For the text-containing cell, return its midpoint in (x, y) coordinate format. 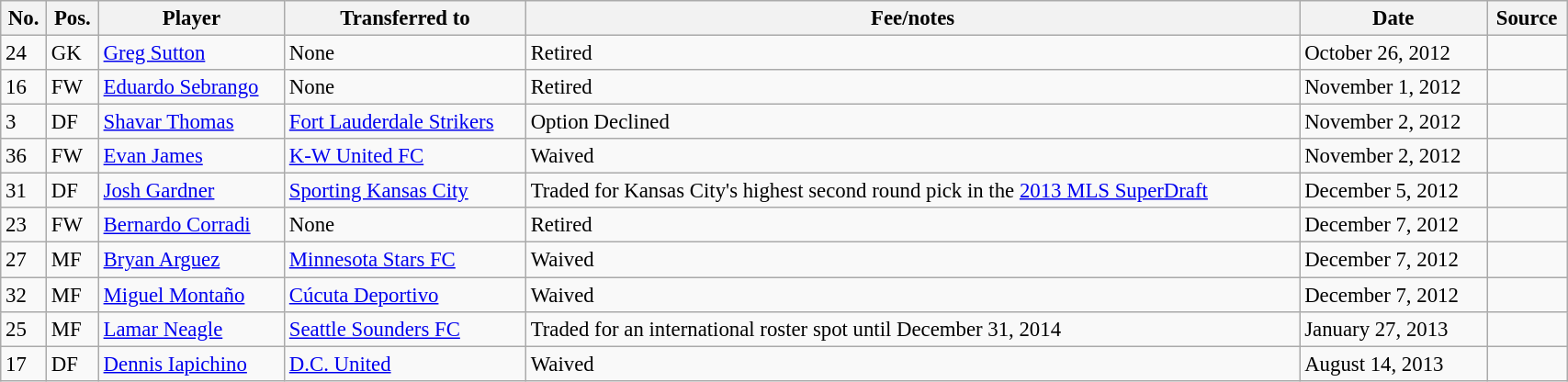
D.C. United (406, 364)
Transferred to (406, 18)
36 (24, 156)
24 (24, 53)
October 26, 2012 (1393, 53)
Sporting Kansas City (406, 191)
3 (24, 122)
Pos. (72, 18)
K-W United FC (406, 156)
Greg Sutton (191, 53)
Date (1393, 18)
Bernardo Corradi (191, 225)
Fee/notes (913, 18)
Josh Gardner (191, 191)
Minnesota Stars FC (406, 260)
Traded for an international roster spot until December 31, 2014 (913, 329)
27 (24, 260)
Dennis Iapichino (191, 364)
Miguel Montaño (191, 295)
23 (24, 225)
32 (24, 295)
Traded for Kansas City's highest second round pick in the 2013 MLS SuperDraft (913, 191)
Eduardo Sebrango (191, 87)
Player (191, 18)
Lamar Neagle (191, 329)
Seattle Sounders FC (406, 329)
31 (24, 191)
January 27, 2013 (1393, 329)
No. (24, 18)
Fort Lauderdale Strikers (406, 122)
GK (72, 53)
25 (24, 329)
Cúcuta Deportivo (406, 295)
August 14, 2013 (1393, 364)
Option Declined (913, 122)
16 (24, 87)
November 1, 2012 (1393, 87)
December 5, 2012 (1393, 191)
17 (24, 364)
Shavar Thomas (191, 122)
Evan James (191, 156)
Source (1527, 18)
Bryan Arguez (191, 260)
